Determine the [X, Y] coordinate at the center of the cell enclosing the given text.  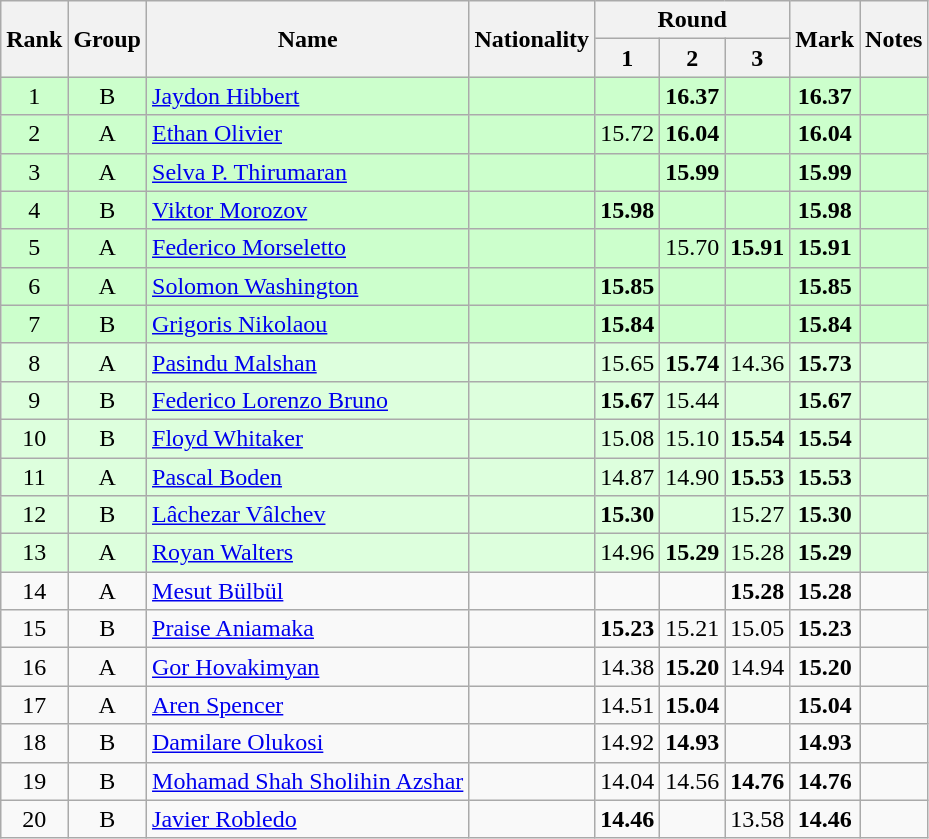
Lâchezar Vâlchev [308, 515]
15.70 [692, 248]
Nationality [532, 39]
17 [34, 705]
14.38 [628, 667]
14.36 [758, 362]
Royan Walters [308, 553]
6 [34, 286]
Viktor Morozov [308, 210]
14.51 [628, 705]
Javier Robledo [308, 819]
Name [308, 39]
14.96 [628, 553]
Notes [894, 39]
20 [34, 819]
Federico Morseletto [308, 248]
Aren Spencer [308, 705]
15.73 [825, 362]
14.90 [692, 477]
15.65 [628, 362]
15.27 [758, 515]
5 [34, 248]
9 [34, 400]
Ethan Olivier [308, 134]
Group [108, 39]
Gor Hovakimyan [308, 667]
13.58 [758, 819]
Pascal Boden [308, 477]
14 [34, 591]
10 [34, 438]
Solomon Washington [308, 286]
15.74 [692, 362]
Mesut Bülbül [308, 591]
15.05 [758, 629]
15.44 [692, 400]
14.87 [628, 477]
8 [34, 362]
4 [34, 210]
15.10 [692, 438]
12 [34, 515]
Round [692, 20]
14.56 [692, 781]
7 [34, 324]
14.92 [628, 743]
Rank [34, 39]
Praise Aniamaka [308, 629]
Jaydon Hibbert [308, 96]
15.72 [628, 134]
Grigoris Nikolaou [308, 324]
19 [34, 781]
11 [34, 477]
18 [34, 743]
Pasindu Malshan [308, 362]
15 [34, 629]
13 [34, 553]
15.21 [692, 629]
14.04 [628, 781]
Selva P. Thirumaran [308, 172]
15.08 [628, 438]
14.94 [758, 667]
Mark [825, 39]
Mohamad Shah Sholihin Azshar [308, 781]
Floyd Whitaker [308, 438]
Federico Lorenzo Bruno [308, 400]
Damilare Olukosi [308, 743]
16 [34, 667]
